Determine the [x, y] coordinate at the center of the cell enclosing the given text.  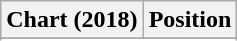
Chart (2018) [72, 20]
Position [190, 20]
